Locate the cell with the specified text and output its [X, Y] center coordinate. 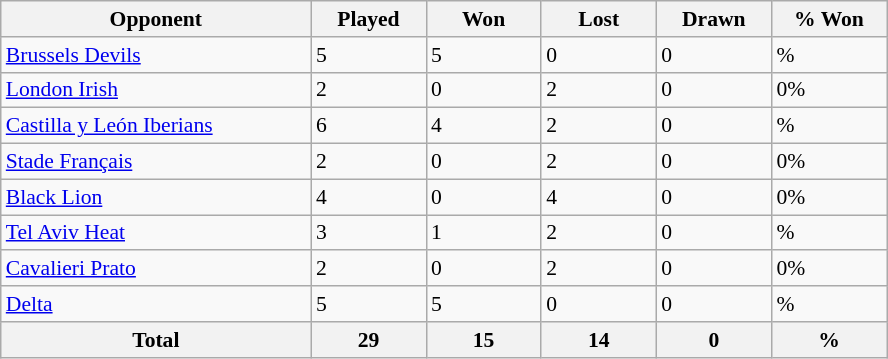
Won [484, 19]
Lost [598, 19]
15 [484, 340]
Castilla y León Iberians [156, 126]
29 [368, 340]
London Irish [156, 90]
1 [484, 233]
Played [368, 19]
Tel Aviv Heat [156, 233]
3 [368, 233]
Opponent [156, 19]
Total [156, 340]
6 [368, 126]
Black Lion [156, 197]
% Won [828, 19]
Stade Français [156, 162]
14 [598, 340]
Brussels Devils [156, 55]
Cavalieri Prato [156, 269]
Delta [156, 304]
Drawn [714, 19]
